Identify which cell holds the provided text, then report its [x, y] central coordinate. 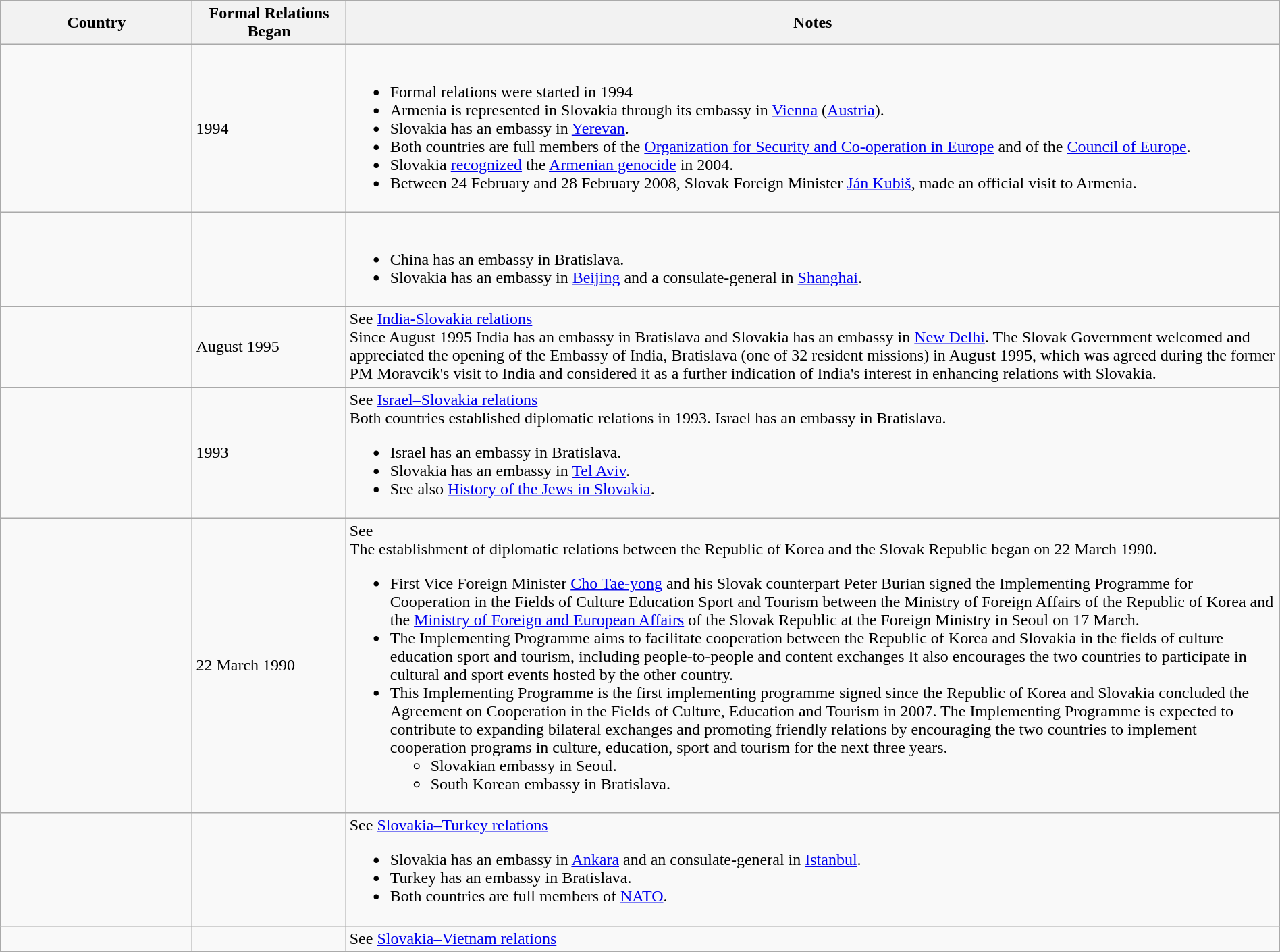
Country [97, 23]
Formal Relations Began [269, 23]
22 March 1990 [269, 666]
August 1995 [269, 347]
1993 [269, 452]
China has an embassy in Bratislava.Slovakia has an embassy in Beijing and a consulate-general in Shanghai. [813, 259]
1994 [269, 128]
See Slovakia–Vietnam relations [813, 938]
Notes [813, 23]
